Return [X, Y] of the center of cell containing provided text 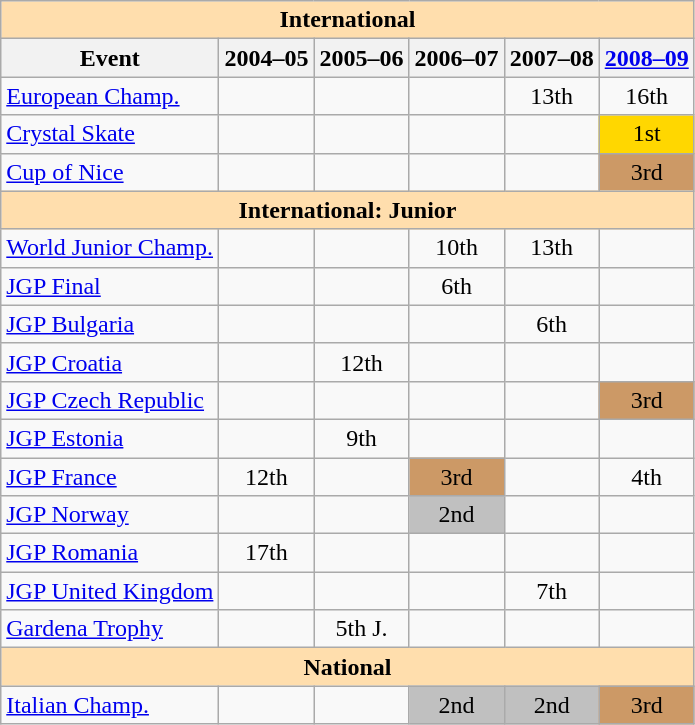
JGP Bulgaria [110, 324]
JGP Final [110, 286]
Crystal Skate [110, 134]
9th [362, 438]
2007–08 [552, 58]
National [348, 667]
JGP Norway [110, 515]
2006–07 [456, 58]
Event [110, 58]
JGP France [110, 477]
JGP Croatia [110, 362]
2004–05 [266, 58]
1st [646, 134]
10th [456, 248]
2005–06 [362, 58]
JGP Czech Republic [110, 400]
International [348, 20]
7th [552, 591]
16th [646, 96]
Gardena Trophy [110, 629]
2008–09 [646, 58]
4th [646, 477]
Cup of Nice [110, 172]
17th [266, 553]
JGP Estonia [110, 438]
European Champ. [110, 96]
International: Junior [348, 210]
Italian Champ. [110, 705]
World Junior Champ. [110, 248]
JGP United Kingdom [110, 591]
JGP Romania [110, 553]
5th J. [362, 629]
